Provide the [x, y] coordinate of the cell's center where the given text is located.  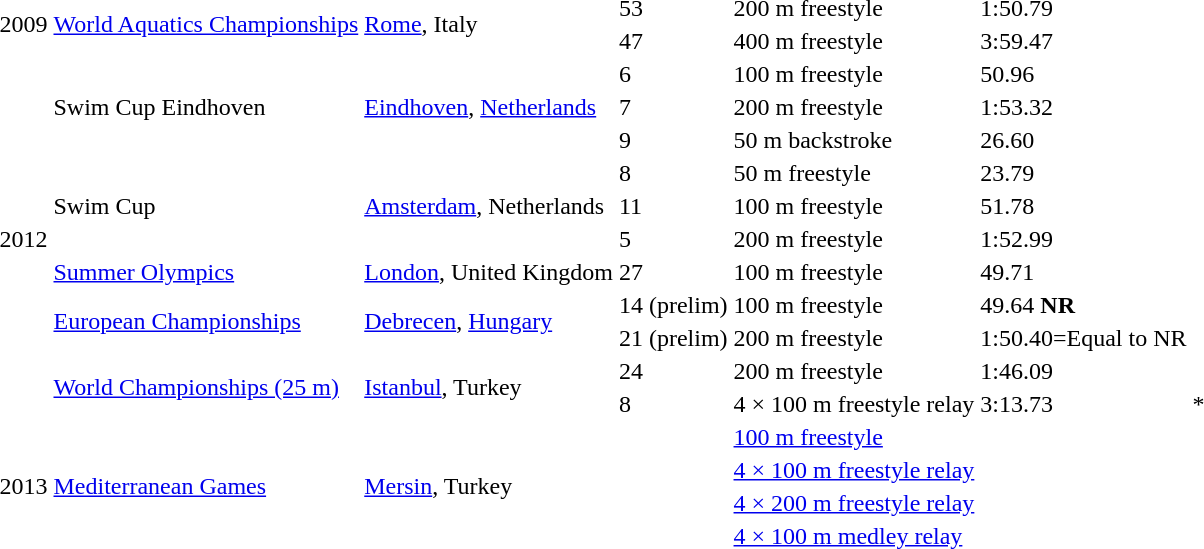
1:52.99 [1084, 239]
1:53.32 [1084, 107]
11 [673, 206]
6 [673, 74]
49.71 [1084, 272]
London, United Kingdom [489, 272]
Eindhoven, Netherlands [489, 107]
49.64 NR [1084, 305]
14 (prelim) [673, 305]
1:46.09 [1084, 371]
Debrecen, Hungary [489, 322]
1:50.40=Equal to NR [1084, 338]
23.79 [1084, 173]
400 m freestyle [854, 41]
Amsterdam, Netherlands [489, 206]
5 [673, 239]
50.96 [1084, 74]
World Championships (25 m) [206, 388]
50 m freestyle [854, 173]
3:59.47 [1084, 41]
21 (prelim) [673, 338]
9 [673, 140]
50 m backstroke [854, 140]
27 [673, 272]
24 [673, 371]
3:13.73 [1084, 404]
51.78 [1084, 206]
7 [673, 107]
European Championships [206, 322]
Swim Cup [206, 206]
47 [673, 41]
Summer Olympics [206, 272]
4 × 200 m freestyle relay [854, 503]
Istanbul, Turkey [489, 388]
Swim Cup Eindhoven [206, 107]
26.60 [1084, 140]
